Detect which cell encompasses the target text, then output its (x, y) center coordinate. 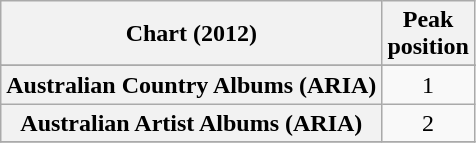
Australian Artist Albums (ARIA) (192, 123)
1 (428, 85)
Peak position (428, 34)
2 (428, 123)
Australian Country Albums (ARIA) (192, 85)
Chart (2012) (192, 34)
